Return the (X, Y) coordinate for the center point of the cell that contains the specified text.  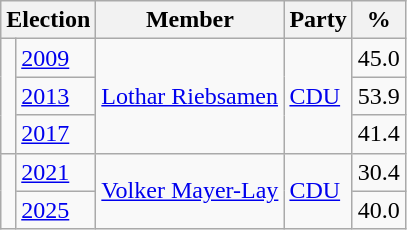
30.4 (378, 172)
Lothar Riebsamen (190, 96)
41.4 (378, 134)
Election (48, 20)
2017 (56, 134)
53.9 (378, 96)
Volker Mayer-Lay (190, 191)
2021 (56, 172)
45.0 (378, 58)
2009 (56, 58)
2025 (56, 210)
% (378, 20)
Party (318, 20)
Member (190, 20)
40.0 (378, 210)
2013 (56, 96)
